Output the [x, y] coordinate of the center of the cell containing the given text.  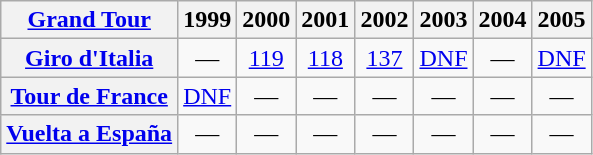
118 [326, 58]
Giro d'Italia [90, 58]
Tour de France [90, 96]
2004 [502, 20]
137 [384, 58]
2002 [384, 20]
1999 [208, 20]
Grand Tour [90, 20]
2001 [326, 20]
2003 [444, 20]
Vuelta a España [90, 134]
2000 [266, 20]
119 [266, 58]
2005 [562, 20]
